Provide the [x, y] coordinate of the cell's center where the given text is located.  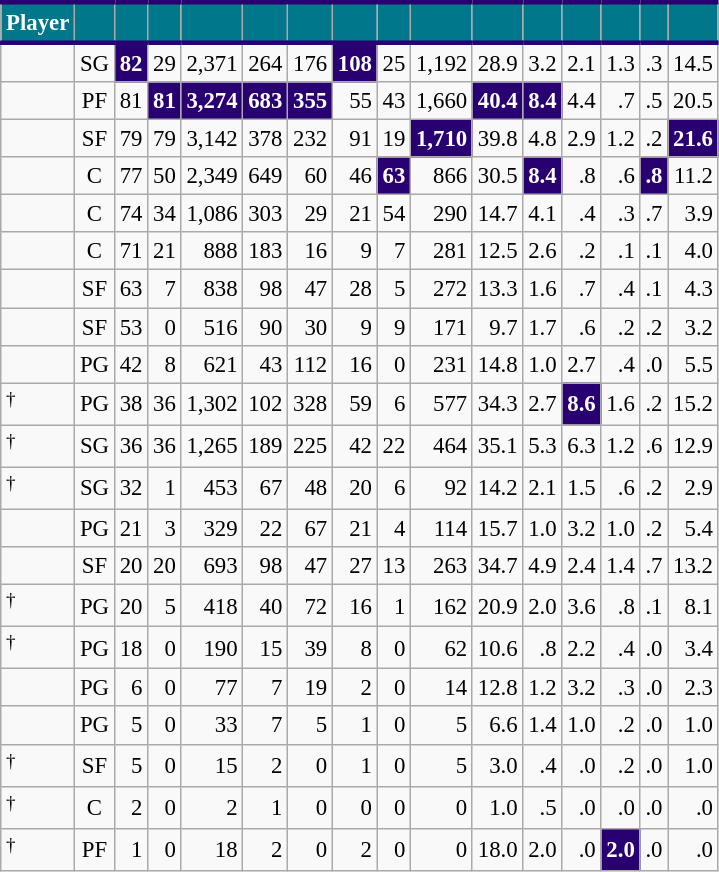
2.6 [542, 251]
14.8 [497, 364]
189 [266, 446]
1.7 [542, 327]
1.3 [620, 62]
92 [442, 488]
3.4 [693, 648]
39.8 [497, 139]
12.5 [497, 251]
232 [310, 139]
3 [164, 528]
21.6 [693, 139]
12.9 [693, 446]
190 [212, 648]
91 [354, 139]
1,086 [212, 214]
290 [442, 214]
90 [266, 327]
263 [442, 566]
328 [310, 404]
15.7 [497, 528]
114 [442, 528]
62 [442, 648]
12.8 [497, 688]
30 [310, 327]
621 [212, 364]
112 [310, 364]
108 [354, 62]
9.7 [497, 327]
10.6 [497, 648]
464 [442, 446]
838 [212, 289]
30.5 [497, 176]
4.4 [582, 101]
1,192 [442, 62]
272 [442, 289]
329 [212, 528]
1,660 [442, 101]
5.3 [542, 446]
3.9 [693, 214]
71 [130, 251]
1.5 [582, 488]
34 [164, 214]
2.3 [693, 688]
4 [394, 528]
14 [442, 688]
888 [212, 251]
34.3 [497, 404]
20.9 [497, 606]
8.6 [582, 404]
453 [212, 488]
4.9 [542, 566]
3,142 [212, 139]
183 [266, 251]
40.4 [497, 101]
303 [266, 214]
40 [266, 606]
60 [310, 176]
14.5 [693, 62]
102 [266, 404]
231 [442, 364]
28.9 [497, 62]
72 [310, 606]
48 [310, 488]
8.1 [693, 606]
1,265 [212, 446]
171 [442, 327]
55 [354, 101]
4.1 [542, 214]
27 [354, 566]
25 [394, 62]
649 [266, 176]
225 [310, 446]
516 [212, 327]
6.3 [582, 446]
355 [310, 101]
28 [354, 289]
866 [442, 176]
577 [442, 404]
59 [354, 404]
54 [394, 214]
3.0 [497, 765]
693 [212, 566]
2,371 [212, 62]
3.6 [582, 606]
3,274 [212, 101]
34.7 [497, 566]
74 [130, 214]
683 [266, 101]
418 [212, 606]
50 [164, 176]
2.2 [582, 648]
162 [442, 606]
176 [310, 62]
53 [130, 327]
39 [310, 648]
4.8 [542, 139]
32 [130, 488]
13.3 [497, 289]
281 [442, 251]
2,349 [212, 176]
11.2 [693, 176]
18.0 [497, 850]
2.4 [582, 566]
82 [130, 62]
378 [266, 139]
38 [130, 404]
1,302 [212, 404]
13.2 [693, 566]
Player [38, 22]
6.6 [497, 726]
5.5 [693, 364]
13 [394, 566]
4.3 [693, 289]
5.4 [693, 528]
4.0 [693, 251]
14.7 [497, 214]
1,710 [442, 139]
35.1 [497, 446]
20.5 [693, 101]
46 [354, 176]
33 [212, 726]
264 [266, 62]
15.2 [693, 404]
14.2 [497, 488]
